Return [X, Y] of the center of cell containing provided text 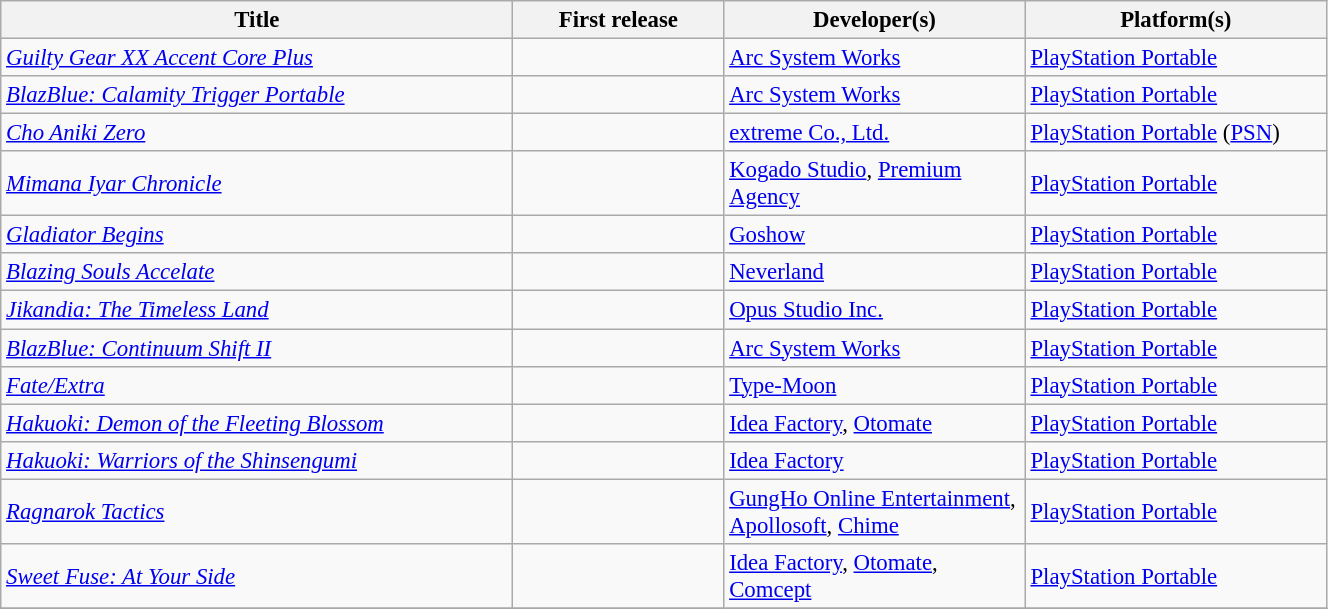
GungHo Online Entertainment, Apollosoft, Chime [874, 512]
Kogado Studio, Premium Agency [874, 184]
BlazBlue: Calamity Trigger Portable [257, 95]
Sweet Fuse: At Your Side [257, 576]
Neverland [874, 273]
Goshow [874, 235]
Fate/Extra [257, 385]
Title [257, 20]
extreme Co., Ltd. [874, 133]
Mimana Iyar Chronicle [257, 184]
Blazing Souls Accelate [257, 273]
Idea Factory, Otomate [874, 423]
Idea Factory, Otomate, Comcept [874, 576]
Hakuoki: Warriors of the Shinsengumi [257, 460]
Cho Aniki Zero [257, 133]
Opus Studio Inc. [874, 310]
PlayStation Portable (PSN) [1176, 133]
Guilty Gear XX Accent Core Plus [257, 58]
Developer(s) [874, 20]
Platform(s) [1176, 20]
Jikandia: The Timeless Land [257, 310]
Hakuoki: Demon of the Fleeting Blossom [257, 423]
Gladiator Begins [257, 235]
Idea Factory [874, 460]
BlazBlue: Continuum Shift II [257, 348]
Ragnarok Tactics [257, 512]
First release [618, 20]
Type-Moon [874, 385]
